From the cell containing the given text, extract its center point as (x, y) coordinate. 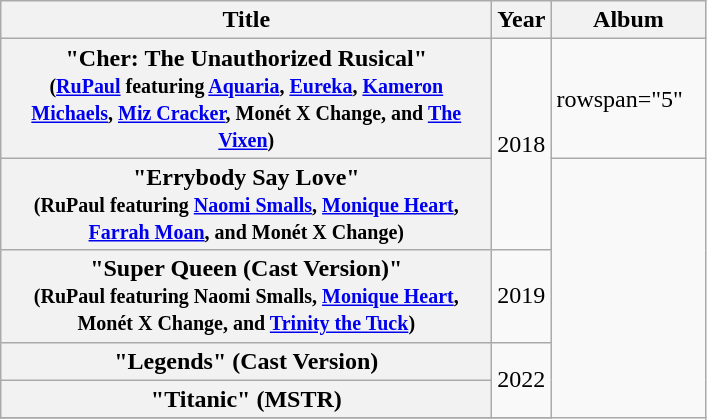
2018 (522, 144)
"Errybody Say Love"(RuPaul featuring Naomi Smalls, Monique Heart, Farrah Moan, and Monét X Change) (246, 204)
Album (628, 20)
"Super Queen (Cast Version)"(RuPaul featuring Naomi Smalls, Monique Heart, Monét X Change, and Trinity the Tuck) (246, 296)
2019 (522, 296)
2022 (522, 380)
"Legends" (Cast Version) (246, 361)
"Titanic" (MSTR) (246, 399)
Title (246, 20)
rowspan="5" (628, 98)
"Cher: The Unauthorized Rusical"(RuPaul featuring Aquaria, Eureka, Kameron Michaels, Miz Cracker, Monét X Change, and The Vixen) (246, 98)
Year (522, 20)
